From the cell containing the given text, extract its center point as (x, y) coordinate. 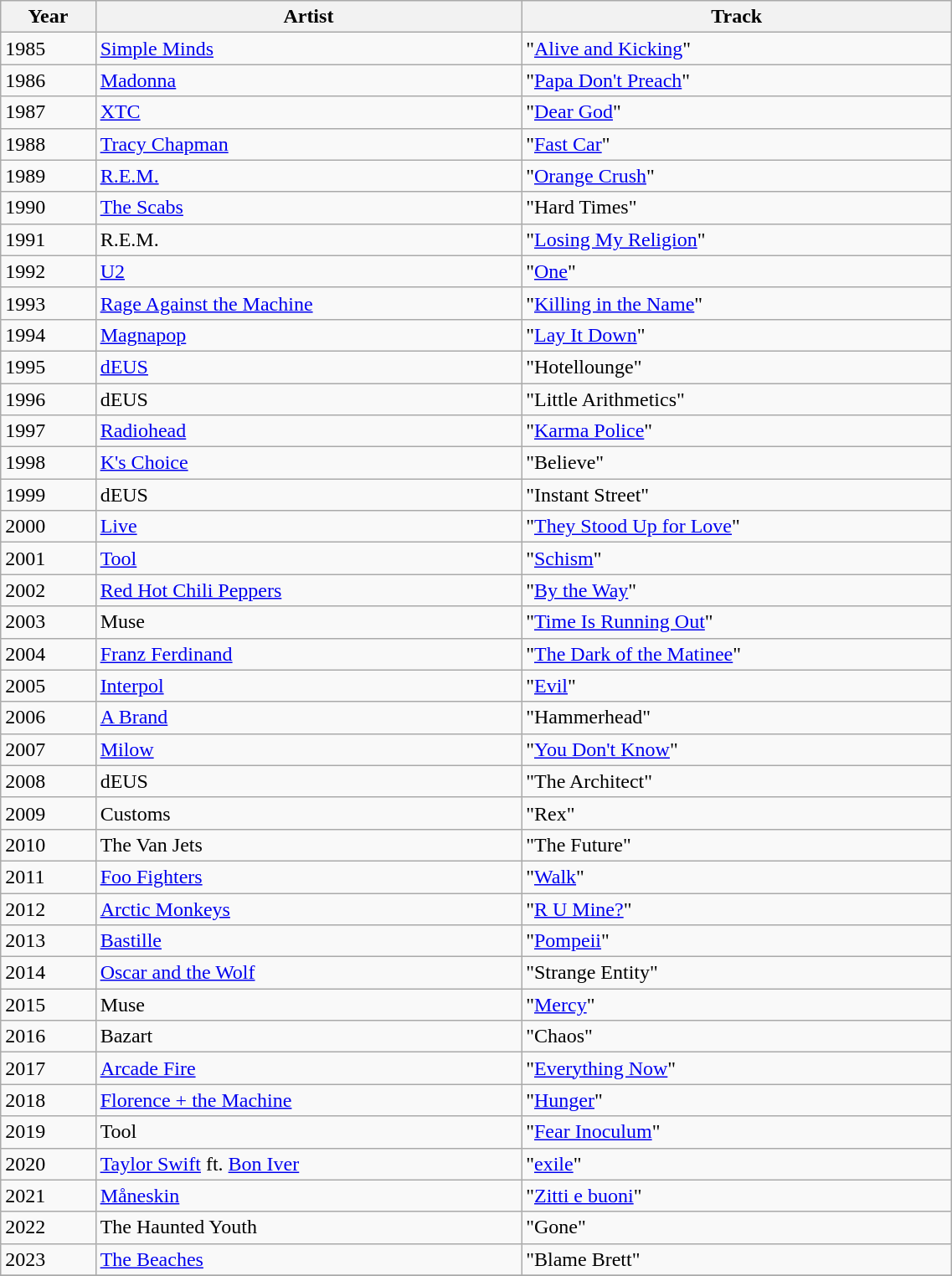
"One" (737, 271)
"Mercy" (737, 1005)
2014 (49, 973)
K's Choice (308, 463)
"The Architect" (737, 781)
2016 (49, 1037)
2018 (49, 1100)
"Blame Brett" (737, 1259)
Madonna (308, 80)
2007 (49, 749)
Oscar and the Wolf (308, 973)
2023 (49, 1259)
2010 (49, 845)
"Hammerhead" (737, 718)
"Instant Street" (737, 495)
"Pompeii" (737, 941)
Tracy Chapman (308, 144)
Artist (308, 17)
"Evil" (737, 686)
2002 (49, 590)
"Everything Now" (737, 1068)
1991 (49, 239)
"Little Arithmetics" (737, 399)
The Scabs (308, 208)
"Karma Police" (737, 431)
"Alive and Kicking" (737, 49)
"R U Mine?" (737, 908)
"Walk" (737, 877)
2013 (49, 941)
2006 (49, 718)
1992 (49, 271)
"Papa Don't Preach" (737, 80)
The Beaches (308, 1259)
"They Stood Up for Love" (737, 527)
"Killing in the Name" (737, 303)
"Fast Car" (737, 144)
2005 (49, 686)
Customs (308, 813)
1988 (49, 144)
1996 (49, 399)
"Hard Times" (737, 208)
The Haunted Youth (308, 1227)
"Schism" (737, 558)
Bazart (308, 1037)
Franz Ferdinand (308, 654)
1993 (49, 303)
Year (49, 17)
Radiohead (308, 431)
2012 (49, 908)
"The Future" (737, 845)
1985 (49, 49)
1998 (49, 463)
2022 (49, 1227)
Track (737, 17)
1987 (49, 112)
"Gone" (737, 1227)
1986 (49, 80)
"exile" (737, 1164)
A Brand (308, 718)
Magnapop (308, 335)
The Van Jets (308, 845)
2003 (49, 622)
Bastille (308, 941)
2015 (49, 1005)
1990 (49, 208)
1995 (49, 367)
"Losing My Religion" (737, 239)
Live (308, 527)
2020 (49, 1164)
"You Don't Know" (737, 749)
Arctic Monkeys (308, 908)
Milow (308, 749)
"By the Way" (737, 590)
Taylor Swift ft. Bon Iver (308, 1164)
"Hotellounge" (737, 367)
"Fear Inoculum" (737, 1132)
"Hunger" (737, 1100)
2004 (49, 654)
Red Hot Chili Peppers (308, 590)
"Orange Crush" (737, 176)
"Strange Entity" (737, 973)
2009 (49, 813)
2019 (49, 1132)
1999 (49, 495)
2001 (49, 558)
"Lay It Down" (737, 335)
Florence + the Machine (308, 1100)
Måneskin (308, 1196)
2021 (49, 1196)
2011 (49, 877)
Arcade Fire (308, 1068)
2008 (49, 781)
Rage Against the Machine (308, 303)
2000 (49, 527)
U2 (308, 271)
"Believe" (737, 463)
Foo Fighters (308, 877)
1994 (49, 335)
"Rex" (737, 813)
Simple Minds (308, 49)
1997 (49, 431)
Interpol (308, 686)
"The Dark of the Matinee" (737, 654)
"Chaos" (737, 1037)
"Time Is Running Out" (737, 622)
XTC (308, 112)
"Dear God" (737, 112)
1989 (49, 176)
"Zitti e buoni" (737, 1196)
2017 (49, 1068)
